Capture the cell that displays the provided text and extract its (X, Y) central coordinate. 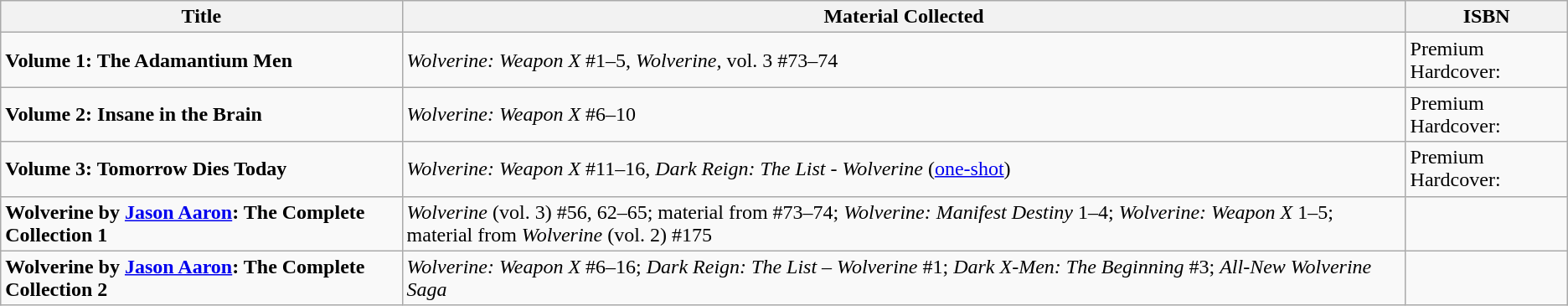
Wolverine: Weapon X #1–5, Wolverine, vol. 3 #73–74 (904, 60)
Wolverine: Weapon X #6–16; Dark Reign: The List – Wolverine #1; Dark X-Men: The Beginning #3; All-New Wolverine Saga (904, 278)
Title (201, 17)
Volume 2: Insane in the Brain (201, 114)
Wolverine (vol. 3) #56, 62–65; material from #73–74; Wolverine: Manifest Destiny 1–4; Wolverine: Weapon X 1–5; material from Wolverine (vol. 2) #175 (904, 223)
ISBN (1486, 17)
Material Collected (904, 17)
Wolverine: Weapon X #11–16, Dark Reign: The List - Wolverine (one-shot) (904, 169)
Wolverine by Jason Aaron: The Complete Collection 2 (201, 278)
Volume 1: The Adamantium Men (201, 60)
Wolverine by Jason Aaron: The Complete Collection 1 (201, 223)
Wolverine: Weapon X #6–10 (904, 114)
Volume 3: Tomorrow Dies Today (201, 169)
